Return the [x, y] coordinate for the center point of the cell that contains the specified text.  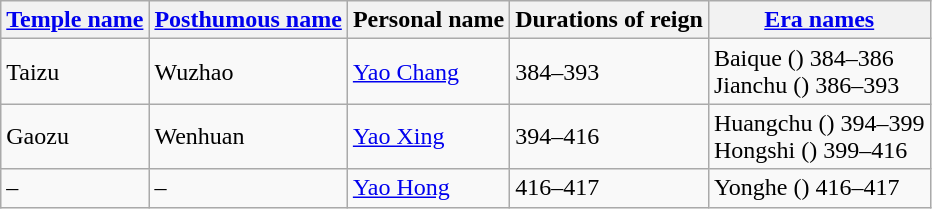
Gaozu [75, 136]
Personal name [428, 20]
394–416 [610, 136]
416–417 [610, 188]
Yao Xing [428, 136]
Wenhuan [248, 136]
Yao Chang [428, 72]
Huangchu () 394–399Hongshi () 399–416 [819, 136]
Baique () 384–386Jianchu () 386–393 [819, 72]
Temple name [75, 20]
Yonghe () 416–417 [819, 188]
Yao Hong [428, 188]
Taizu [75, 72]
Posthumous name [248, 20]
384–393 [610, 72]
Wuzhao [248, 72]
Era names [819, 20]
Durations of reign [610, 20]
